Extract the (X, Y) coordinate from the center of the cell holding the provided text.  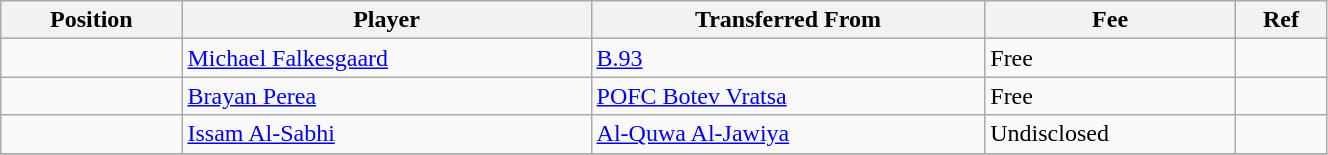
Michael Falkesgaard (386, 58)
Brayan Perea (386, 96)
Al-Quwa Al-Jawiya (788, 134)
Player (386, 20)
B.93 (788, 58)
Undisclosed (1110, 134)
Issam Al-Sabhi (386, 134)
Transferred From (788, 20)
POFC Botev Vratsa (788, 96)
Ref (1280, 20)
Fee (1110, 20)
Position (92, 20)
